Search for the cell housing the specified text and yield its (X, Y) center coordinate. 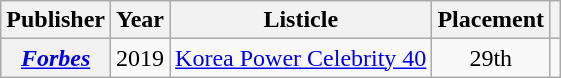
Placement (491, 20)
29th (491, 58)
Listicle (301, 20)
2019 (140, 58)
Forbes (56, 58)
Publisher (56, 20)
Korea Power Celebrity 40 (301, 58)
Year (140, 20)
